Locate the cell with the specified text and output its (x, y) center coordinate. 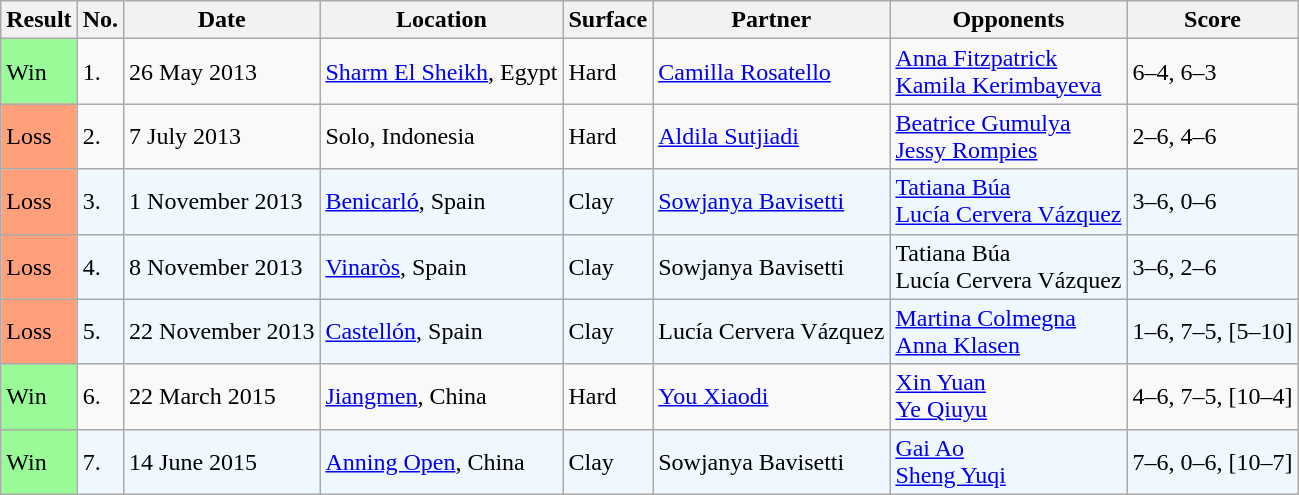
2–6, 4–6 (1212, 136)
2. (100, 136)
7–6, 0–6, [10–7] (1212, 462)
1. (100, 72)
1–6, 7–5, [5–10] (1212, 332)
Martina Colmegna Anna Klasen (1008, 332)
Vinaròs, Spain (442, 266)
4–6, 7–5, [10–4] (1212, 396)
Beatrice Gumulya Jessy Rompies (1008, 136)
Score (1212, 20)
Date (222, 20)
Sharm El Sheikh, Egypt (442, 72)
6–4, 6–3 (1212, 72)
Xin Yuan Ye Qiuyu (1008, 396)
Anning Open, China (442, 462)
Jiangmen, China (442, 396)
No. (100, 20)
6. (100, 396)
Castellón, Spain (442, 332)
1 November 2013 (222, 202)
4. (100, 266)
You Xiaodi (772, 396)
Benicarló, Spain (442, 202)
3–6, 0–6 (1212, 202)
3. (100, 202)
3–6, 2–6 (1212, 266)
8 November 2013 (222, 266)
Location (442, 20)
Aldila Sutjiadi (772, 136)
22 November 2013 (222, 332)
7. (100, 462)
Result (39, 20)
Gai Ao Sheng Yuqi (1008, 462)
Opponents (1008, 20)
Surface (608, 20)
14 June 2015 (222, 462)
26 May 2013 (222, 72)
Solo, Indonesia (442, 136)
Lucía Cervera Vázquez (772, 332)
Camilla Rosatello (772, 72)
5. (100, 332)
7 July 2013 (222, 136)
Partner (772, 20)
22 March 2015 (222, 396)
Anna Fitzpatrick Kamila Kerimbayeva (1008, 72)
